Return [X, Y] of the center of cell containing provided text 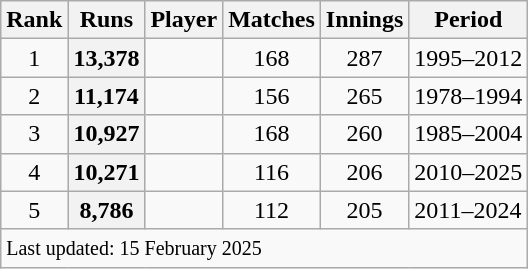
206 [364, 172]
11,174 [106, 96]
Matches [272, 20]
8,786 [106, 210]
2011–2024 [468, 210]
1995–2012 [468, 58]
Innings [364, 20]
5 [34, 210]
10,927 [106, 134]
2 [34, 96]
1 [34, 58]
Last updated: 15 February 2025 [264, 248]
Rank [34, 20]
156 [272, 96]
Period [468, 20]
116 [272, 172]
4 [34, 172]
1985–2004 [468, 134]
13,378 [106, 58]
112 [272, 210]
Player [184, 20]
265 [364, 96]
260 [364, 134]
2010–2025 [468, 172]
10,271 [106, 172]
Runs [106, 20]
205 [364, 210]
287 [364, 58]
3 [34, 134]
1978–1994 [468, 96]
